Determine the (X, Y) coordinate at the center of the cell enclosing the given text.  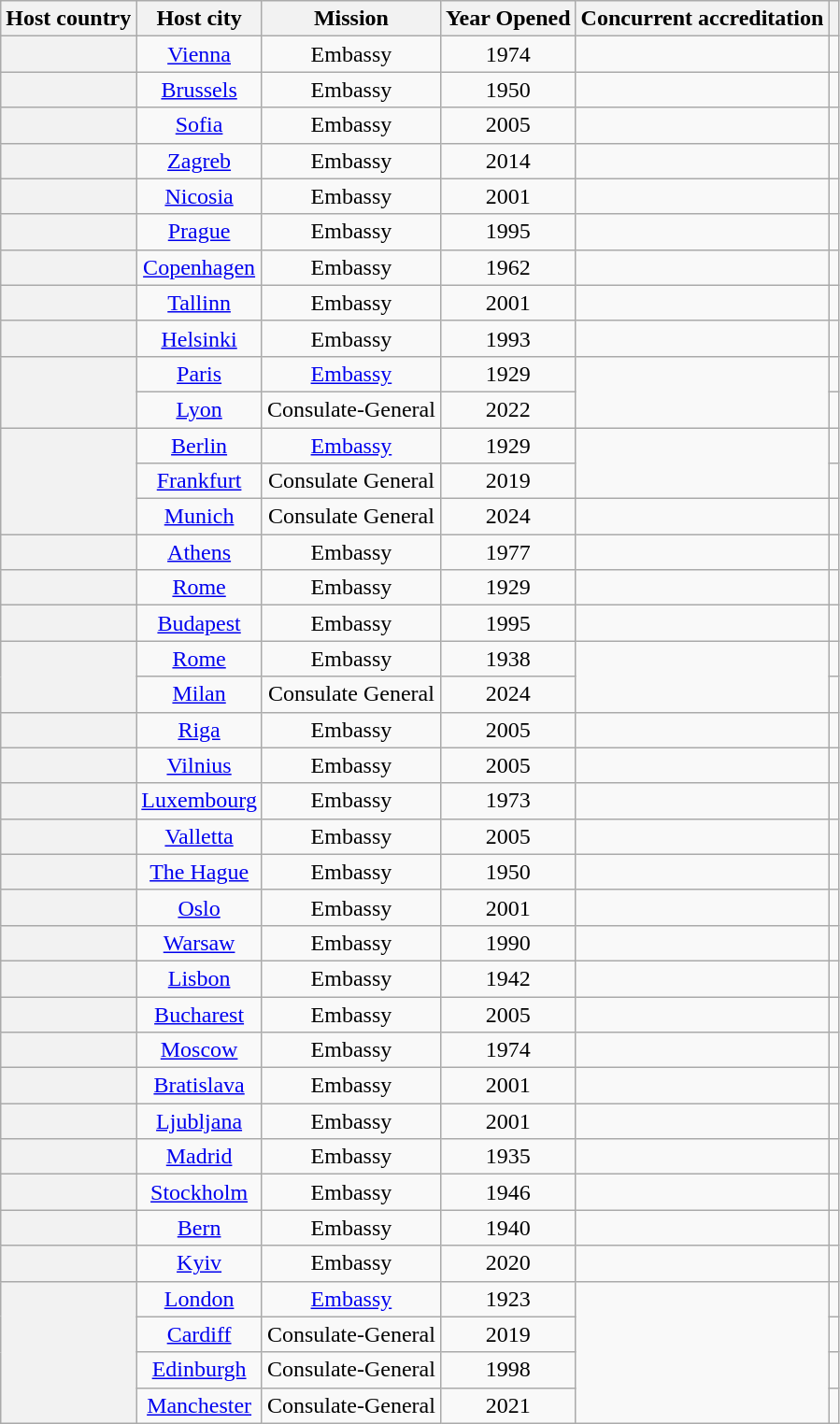
1942 (508, 978)
Copenhagen (200, 267)
Tallinn (200, 303)
Brussels (200, 90)
Cardiff (200, 1334)
Milan (200, 694)
1923 (508, 1299)
Frankfurt (200, 481)
Year Opened (508, 19)
1940 (508, 1228)
1990 (508, 943)
Ljubljana (200, 1121)
London (200, 1299)
Oslo (200, 907)
Madrid (200, 1157)
1962 (508, 267)
Vilnius (200, 765)
Zagreb (200, 161)
Riga (200, 730)
1998 (508, 1370)
Budapest (200, 623)
Moscow (200, 1050)
1935 (508, 1157)
Bratislava (200, 1086)
Vienna (200, 54)
Bucharest (200, 1014)
Bern (200, 1228)
1993 (508, 338)
Valletta (200, 836)
Host country (69, 19)
Mission (351, 19)
Kyiv (200, 1263)
Berlin (200, 446)
Sofia (200, 125)
Helsinki (200, 338)
1938 (508, 659)
Manchester (200, 1405)
2014 (508, 161)
Paris (200, 374)
The Hague (200, 872)
Warsaw (200, 943)
Prague (200, 232)
2022 (508, 409)
Concurrent accreditation (703, 19)
1977 (508, 552)
Nicosia (200, 196)
2020 (508, 1263)
Edinburgh (200, 1370)
Host city (200, 19)
Lisbon (200, 978)
Luxembourg (200, 801)
2021 (508, 1405)
1973 (508, 801)
Athens (200, 552)
Stockholm (200, 1192)
1946 (508, 1192)
Munich (200, 517)
Lyon (200, 409)
